Find where the given text appears and provide that cell's center as (X, Y) coordinate. 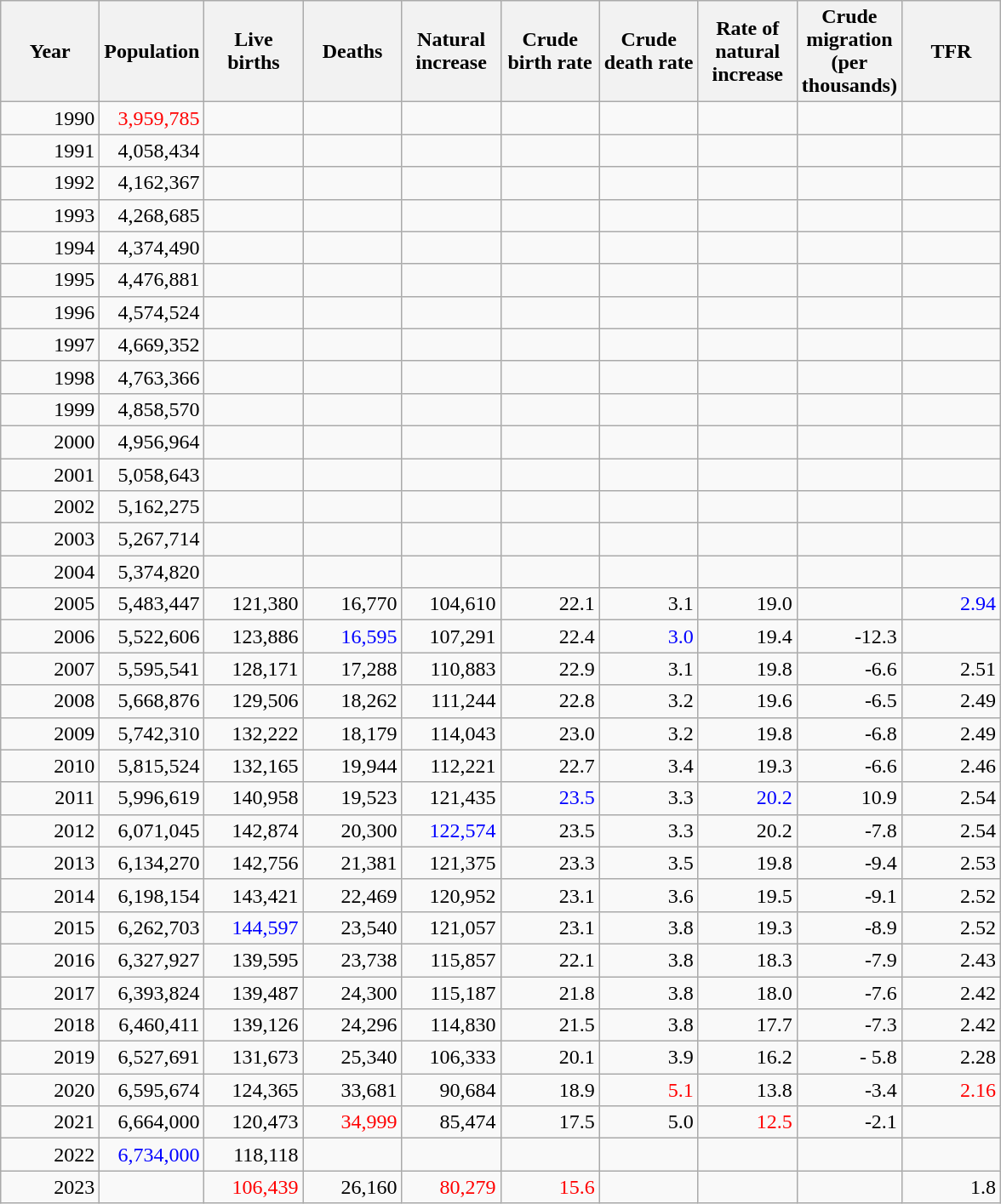
17.5 (550, 1122)
16.2 (747, 1058)
123,886 (254, 636)
18.0 (747, 993)
112,221 (451, 766)
19.0 (747, 604)
-9.1 (849, 895)
5,522,606 (152, 636)
5,058,643 (152, 474)
23,738 (352, 960)
24,300 (352, 993)
15.6 (550, 1187)
3.9 (649, 1058)
23.0 (550, 733)
114,830 (451, 1025)
120,473 (254, 1122)
2018 (50, 1025)
20.1 (550, 1058)
5,668,876 (152, 701)
10.9 (849, 798)
143,421 (254, 895)
2012 (50, 830)
16,595 (352, 636)
Live births (254, 51)
6,393,824 (152, 993)
5,162,275 (152, 507)
1999 (50, 409)
12.5 (747, 1122)
2021 (50, 1122)
4,858,570 (152, 409)
139,487 (254, 993)
122,574 (451, 830)
19.5 (747, 895)
2.53 (951, 863)
115,187 (451, 993)
21,381 (352, 863)
TFR (951, 51)
115,857 (451, 960)
-7.3 (849, 1025)
- 5.8 (849, 1058)
17,288 (352, 669)
2020 (50, 1090)
6,734,000 (152, 1155)
6,460,411 (152, 1025)
19.4 (747, 636)
24,296 (352, 1025)
-6.8 (849, 733)
-9.4 (849, 863)
19,523 (352, 798)
1991 (50, 151)
34,999 (352, 1122)
5,267,714 (152, 539)
118,118 (254, 1155)
-7.8 (849, 830)
6,134,270 (152, 863)
111,244 (451, 701)
121,057 (451, 927)
-2.1 (849, 1122)
6,664,000 (152, 1122)
4,669,352 (152, 345)
85,474 (451, 1122)
1996 (50, 312)
-3.4 (849, 1090)
2014 (50, 895)
5,996,619 (152, 798)
121,375 (451, 863)
80,279 (451, 1187)
2017 (50, 993)
-6.5 (849, 701)
23,540 (352, 927)
3.5 (649, 863)
4,476,881 (152, 280)
2010 (50, 766)
2006 (50, 636)
2005 (50, 604)
129,506 (254, 701)
4,374,490 (152, 248)
106,439 (254, 1187)
6,595,674 (152, 1090)
140,958 (254, 798)
5,483,447 (152, 604)
2.16 (951, 1090)
6,327,927 (152, 960)
17.7 (747, 1025)
2009 (50, 733)
22.8 (550, 701)
6,198,154 (152, 895)
2.28 (951, 1058)
1997 (50, 345)
124,365 (254, 1090)
139,126 (254, 1025)
Crude migration (per thousands) (849, 51)
2011 (50, 798)
22.9 (550, 669)
1.8 (951, 1187)
6,262,703 (152, 927)
144,597 (254, 927)
2015 (50, 927)
1992 (50, 183)
1993 (50, 215)
2.43 (951, 960)
22.4 (550, 636)
120,952 (451, 895)
19.6 (747, 701)
1998 (50, 377)
3.4 (649, 766)
110,883 (451, 669)
5.1 (649, 1090)
Deaths (352, 51)
18.3 (747, 960)
6,071,045 (152, 830)
6,527,691 (152, 1058)
121,380 (254, 604)
Rate of natural increase (747, 51)
128,171 (254, 669)
5,595,541 (152, 669)
Year (50, 51)
139,595 (254, 960)
2022 (50, 1155)
22.7 (550, 766)
5,742,310 (152, 733)
5.0 (649, 1122)
2002 (50, 507)
Crude birth rate (550, 51)
-7.9 (849, 960)
1990 (50, 118)
2.46 (951, 766)
114,043 (451, 733)
23.3 (550, 863)
3.6 (649, 895)
2023 (50, 1187)
Population (152, 51)
2016 (50, 960)
21.5 (550, 1025)
132,222 (254, 733)
-12.3 (849, 636)
-7.6 (849, 993)
Natural increase (451, 51)
-8.9 (849, 927)
107,291 (451, 636)
33,681 (352, 1090)
131,673 (254, 1058)
4,763,366 (152, 377)
2013 (50, 863)
18,179 (352, 733)
19,944 (352, 766)
4,574,524 (152, 312)
4,268,685 (152, 215)
1994 (50, 248)
3.0 (649, 636)
90,684 (451, 1090)
13.8 (747, 1090)
2.51 (951, 669)
2007 (50, 669)
25,340 (352, 1058)
2001 (50, 474)
132,165 (254, 766)
20,300 (352, 830)
142,874 (254, 830)
5,374,820 (152, 572)
4,162,367 (152, 183)
5,815,524 (152, 766)
21.8 (550, 993)
16,770 (352, 604)
1995 (50, 280)
4,956,964 (152, 442)
26,160 (352, 1187)
142,756 (254, 863)
3,959,785 (152, 118)
104,610 (451, 604)
121,435 (451, 798)
2000 (50, 442)
2004 (50, 572)
2.94 (951, 604)
2003 (50, 539)
18.9 (550, 1090)
18,262 (352, 701)
2019 (50, 1058)
22,469 (352, 895)
Crude death rate (649, 51)
4,058,434 (152, 151)
2008 (50, 701)
106,333 (451, 1058)
